Find where the given text appears and provide that cell's center as [X, Y] coordinate. 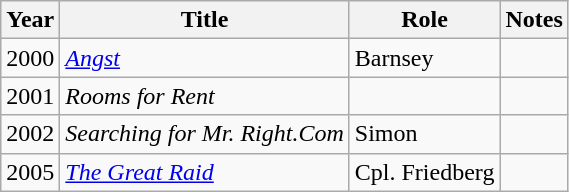
2001 [30, 96]
Notes [534, 20]
Role [424, 20]
Rooms for Rent [205, 96]
2000 [30, 58]
Angst [205, 58]
The Great Raid [205, 172]
Year [30, 20]
2002 [30, 134]
2005 [30, 172]
Barnsey [424, 58]
Simon [424, 134]
Cpl. Friedberg [424, 172]
Searching for Mr. Right.Com [205, 134]
Title [205, 20]
